Return the [X, Y] coordinate for the center point of the cell that contains the specified text.  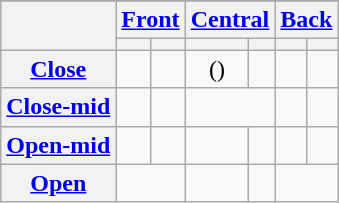
Central [230, 20]
Open [58, 183]
Front [150, 20]
Open-mid [58, 145]
Close-mid [58, 107]
Close [58, 69]
() [217, 69]
Back [306, 20]
